Provide the (X, Y) coordinate of the cell's center where the given text is located.  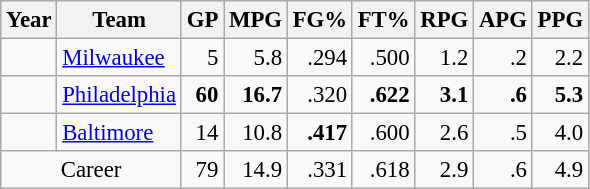
Career (92, 170)
MPG (256, 20)
.5 (504, 133)
2.6 (444, 133)
2.9 (444, 170)
.618 (384, 170)
5.3 (560, 95)
.2 (504, 58)
.294 (320, 58)
Year (29, 20)
Philadelphia (119, 95)
.331 (320, 170)
1.2 (444, 58)
2.2 (560, 58)
.500 (384, 58)
14.9 (256, 170)
Team (119, 20)
14 (202, 133)
10.8 (256, 133)
3.1 (444, 95)
Milwaukee (119, 58)
79 (202, 170)
5.8 (256, 58)
4.0 (560, 133)
.600 (384, 133)
FG% (320, 20)
.320 (320, 95)
PPG (560, 20)
.622 (384, 95)
4.9 (560, 170)
5 (202, 58)
RPG (444, 20)
FT% (384, 20)
GP (202, 20)
.417 (320, 133)
60 (202, 95)
16.7 (256, 95)
APG (504, 20)
Baltimore (119, 133)
